Locate the cell with the specified text and output its [X, Y] center coordinate. 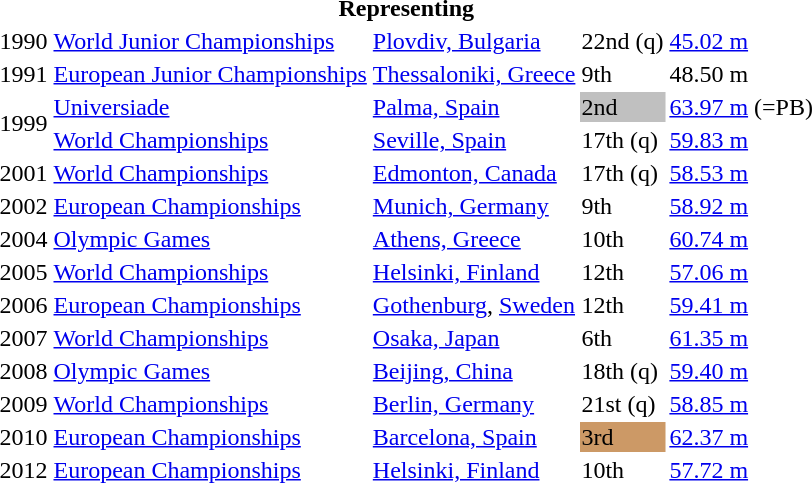
3rd [622, 437]
Osaka, Japan [474, 338]
Munich, Germany [474, 206]
Palma, Spain [474, 107]
Barcelona, Spain [474, 437]
6th [622, 338]
Helsinki, Finland [474, 272]
Plovdiv, Bulgaria [474, 41]
Universiade [210, 107]
Athens, Greece [474, 239]
Berlin, Germany [474, 404]
World Junior Championships [210, 41]
Seville, Spain [474, 140]
22nd (q) [622, 41]
Gothenburg, Sweden [474, 305]
18th (q) [622, 371]
10th [622, 239]
European Junior Championships [210, 74]
Thessaloniki, Greece [474, 74]
2nd [622, 107]
Beijing, China [474, 371]
Edmonton, Canada [474, 173]
21st (q) [622, 404]
